Find where the given text appears and provide that cell's center as (x, y) coordinate. 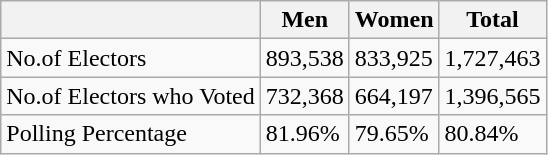
893,538 (304, 58)
No.of Electors (130, 58)
81.96% (304, 134)
Men (304, 20)
664,197 (394, 96)
80.84% (492, 134)
Polling Percentage (130, 134)
732,368 (304, 96)
Women (394, 20)
No.of Electors who Voted (130, 96)
1,727,463 (492, 58)
833,925 (394, 58)
Total (492, 20)
79.65% (394, 134)
1,396,565 (492, 96)
